Detect which cell encompasses the target text, then output its [x, y] center coordinate. 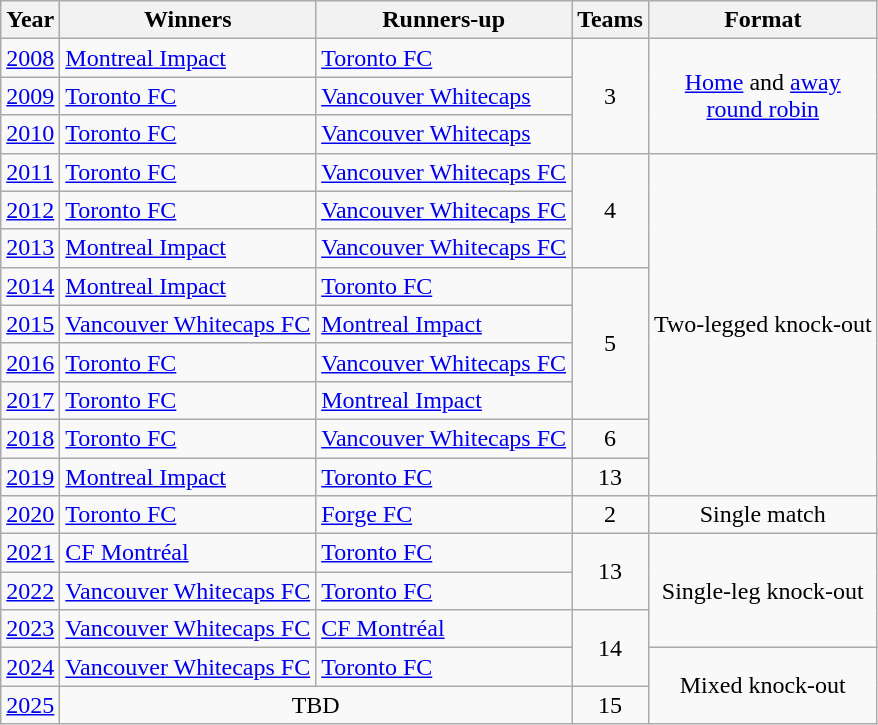
Forge FC [444, 515]
2021 [30, 553]
2011 [30, 172]
15 [610, 705]
2013 [30, 248]
2 [610, 515]
14 [610, 648]
2008 [30, 58]
2015 [30, 324]
4 [610, 210]
2025 [30, 705]
2016 [30, 362]
2022 [30, 591]
2017 [30, 400]
Single-leg knock-out [762, 591]
2020 [30, 515]
TBD [316, 705]
Home and away round robin [762, 96]
Runners-up [444, 20]
2010 [30, 134]
Winners [188, 20]
2024 [30, 667]
Mixed knock-out [762, 686]
2023 [30, 629]
2009 [30, 96]
Teams [610, 20]
2019 [30, 477]
2018 [30, 438]
6 [610, 438]
Format [762, 20]
2012 [30, 210]
2014 [30, 286]
5 [610, 343]
Year [30, 20]
Two-legged knock-out [762, 324]
3 [610, 96]
Single match [762, 515]
